Scan for the cell matching the given text and deliver its [X, Y] coordinate at center. 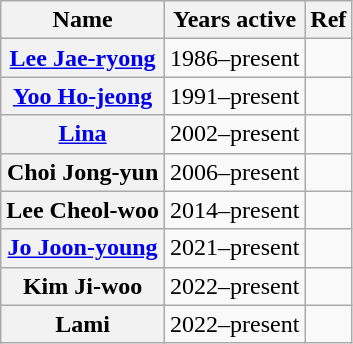
1986–present [234, 58]
Lina [83, 134]
Ref [328, 20]
Lee Jae-ryong [83, 58]
Lami [83, 324]
Kim Ji-woo [83, 286]
Choi Jong-yun [83, 172]
1991–present [234, 96]
2006–present [234, 172]
Jo Joon-young [83, 248]
2002–present [234, 134]
2014–present [234, 210]
Years active [234, 20]
Lee Cheol-woo [83, 210]
2021–present [234, 248]
Yoo Ho-jeong [83, 96]
Name [83, 20]
